From the cell containing the given text, extract its center point as [x, y] coordinate. 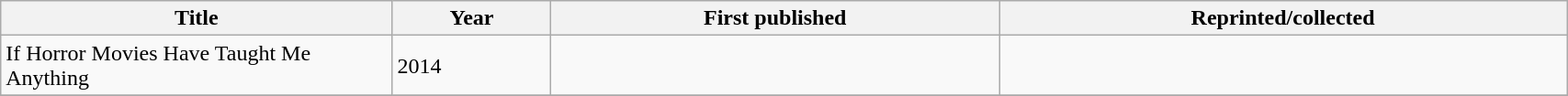
First published [775, 18]
Reprinted/collected [1283, 18]
2014 [472, 66]
Title [197, 18]
Year [472, 18]
If Horror Movies Have Taught Me Anything [197, 66]
